Extract the (x, y) coordinate from the center of the cell holding the provided text.  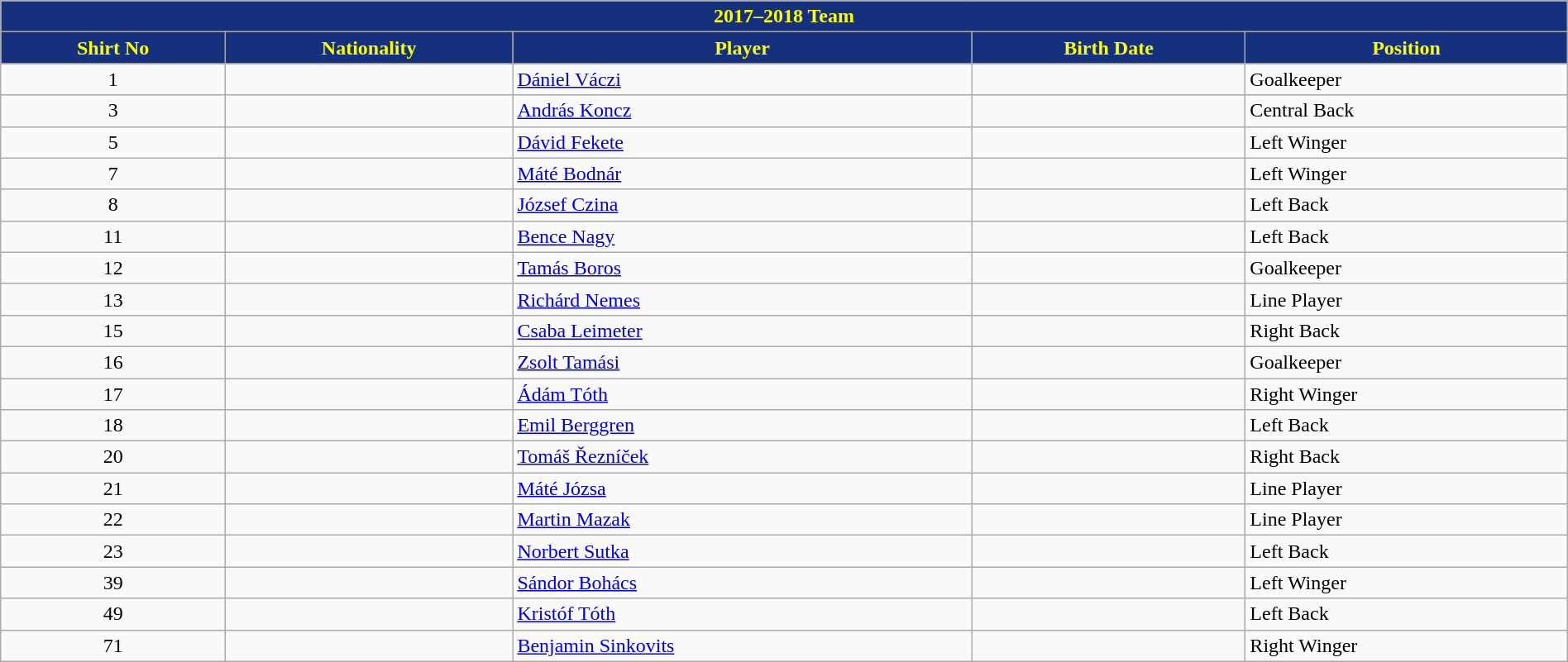
Benjamin Sinkovits (743, 645)
5 (113, 142)
Kristóf Tóth (743, 614)
Position (1406, 48)
Emil Berggren (743, 426)
21 (113, 488)
23 (113, 551)
2017–2018 Team (784, 17)
1 (113, 79)
Máté Józsa (743, 488)
12 (113, 268)
Ádám Tóth (743, 394)
Zsolt Tamási (743, 362)
Dániel Váczi (743, 79)
49 (113, 614)
András Koncz (743, 111)
Csaba Leimeter (743, 331)
16 (113, 362)
Central Back (1406, 111)
Nationality (369, 48)
15 (113, 331)
Shirt No (113, 48)
Norbert Sutka (743, 551)
Tamás Boros (743, 268)
7 (113, 174)
8 (113, 205)
József Czina (743, 205)
71 (113, 645)
18 (113, 426)
13 (113, 299)
Player (743, 48)
Bence Nagy (743, 236)
22 (113, 520)
Birth Date (1108, 48)
3 (113, 111)
20 (113, 457)
Dávid Fekete (743, 142)
Richárd Nemes (743, 299)
Martin Mazak (743, 520)
Tomáš Řezníček (743, 457)
Máté Bodnár (743, 174)
39 (113, 583)
Sándor Bohács (743, 583)
11 (113, 236)
17 (113, 394)
